Detect which cell encompasses the target text, then output its [x, y] center coordinate. 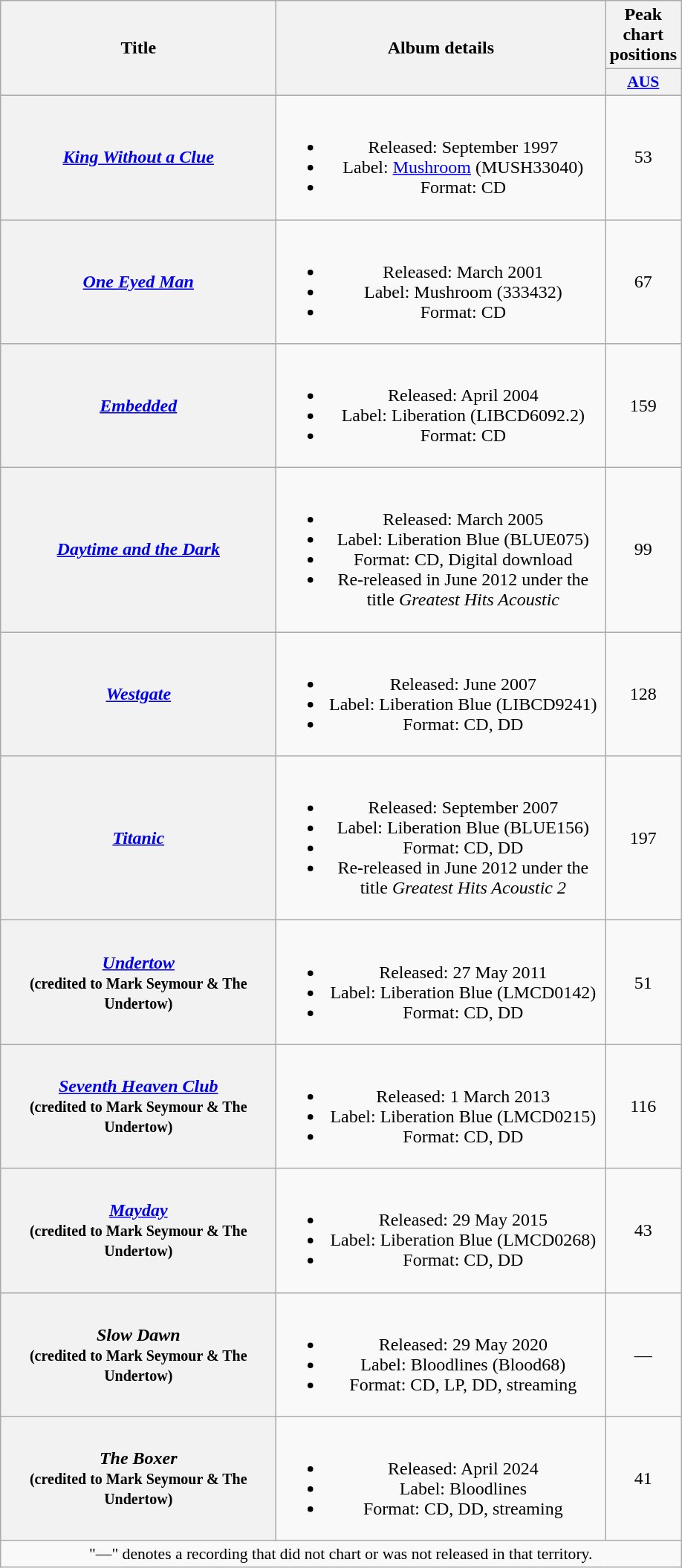
128 [643, 694]
67 [643, 282]
Seventh Heaven Club (credited to Mark Seymour & The Undertow) [138, 1107]
Album details [441, 48]
Released: March 2005Label: Liberation Blue (BLUE075)Format: CD, Digital downloadRe-released in June 2012 under the title Greatest Hits Acoustic [441, 550]
Released: April 2004Label: Liberation (LIBCD6092.2)Format: CD [441, 406]
Slow Dawn (credited to Mark Seymour & The Undertow) [138, 1355]
"—" denotes a recording that did not chart or was not released in that territory. [341, 1554]
Daytime and the Dark [138, 550]
AUS [643, 82]
53 [643, 157]
197 [643, 838]
51 [643, 982]
Mayday (credited to Mark Seymour & The Undertow) [138, 1230]
99 [643, 550]
One Eyed Man [138, 282]
159 [643, 406]
Title [138, 48]
41 [643, 1478]
Released: April 2024Label: BloodlinesFormat: CD, DD, streaming [441, 1478]
Undertow (credited to Mark Seymour & The Undertow) [138, 982]
Titanic [138, 838]
Peak chart positions [643, 35]
Released: 27 May 2011Label: Liberation Blue (LMCD0142)Format: CD, DD [441, 982]
43 [643, 1230]
Westgate [138, 694]
Released: September 1997Label: Mushroom (MUSH33040)Format: CD [441, 157]
116 [643, 1107]
Released: March 2001Label: Mushroom (333432)Format: CD [441, 282]
Released: 29 May 2015Label: Liberation Blue (LMCD0268)Format: CD, DD [441, 1230]
Released: 1 March 2013Label: Liberation Blue (LMCD0215)Format: CD, DD [441, 1107]
— [643, 1355]
Released: September 2007Label: Liberation Blue (BLUE156)Format: CD, DDRe-released in June 2012 under the title Greatest Hits Acoustic 2 [441, 838]
Embedded [138, 406]
Released: June 2007Label: Liberation Blue (LIBCD9241)Format: CD, DD [441, 694]
King Without a Clue [138, 157]
The Boxer(credited to Mark Seymour & The Undertow) [138, 1478]
Released: 29 May 2020Label: Bloodlines (Blood68)Format: CD, LP, DD, streaming [441, 1355]
